Output the [x, y] coordinate of the center of the cell containing the given text.  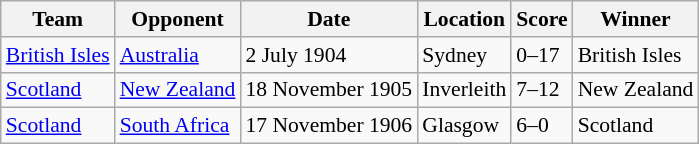
Australia [178, 55]
Glasgow [464, 126]
South Africa [178, 126]
7–12 [542, 90]
17 November 1906 [328, 126]
6–0 [542, 126]
Score [542, 19]
Date [328, 19]
Location [464, 19]
0–17 [542, 55]
Sydney [464, 55]
Opponent [178, 19]
2 July 1904 [328, 55]
Team [58, 19]
Inverleith [464, 90]
Winner [636, 19]
18 November 1905 [328, 90]
